Scan for the cell matching the given text and deliver its [X, Y] coordinate at center. 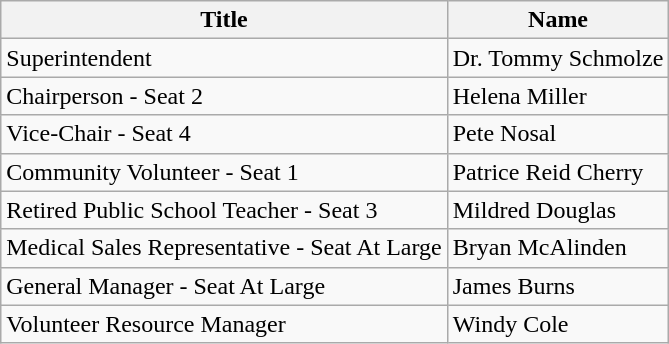
Retired Public School Teacher - Seat 3 [224, 210]
Pete Nosal [558, 134]
Name [558, 20]
Superintendent [224, 58]
Bryan McAlinden [558, 248]
Medical Sales Representative - Seat At Large [224, 248]
Chairperson - Seat 2 [224, 96]
Windy Cole [558, 324]
Vice-Chair - Seat 4 [224, 134]
Title [224, 20]
General Manager - Seat At Large [224, 286]
Patrice Reid Cherry [558, 172]
Volunteer Resource Manager [224, 324]
Mildred Douglas [558, 210]
Helena Miller [558, 96]
James Burns [558, 286]
Community Volunteer - Seat 1 [224, 172]
Dr. Tommy Schmolze [558, 58]
